Return the (X, Y) coordinate for the center point of the cell that contains the specified text.  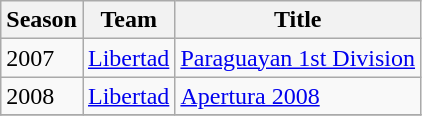
Title (298, 20)
2008 (42, 96)
2007 (42, 58)
Apertura 2008 (298, 96)
Season (42, 20)
Paraguayan 1st Division (298, 58)
Team (128, 20)
